Locate the cell with the specified text and output its [X, Y] center coordinate. 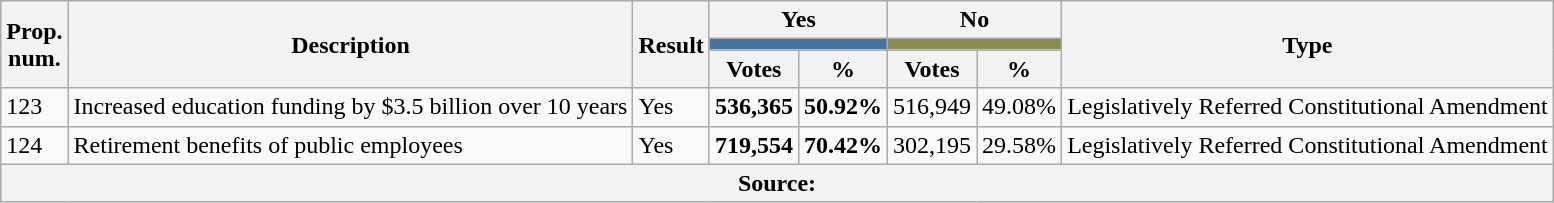
49.08% [1020, 107]
719,554 [754, 145]
No [974, 20]
Retirement benefits of public employees [350, 145]
Prop.num. [34, 44]
536,365 [754, 107]
29.58% [1020, 145]
Type [1308, 44]
Result [671, 44]
123 [34, 107]
50.92% [842, 107]
Increased education funding by $3.5 billion over 10 years [350, 107]
124 [34, 145]
Description [350, 44]
302,195 [932, 145]
Source: [777, 183]
516,949 [932, 107]
70.42% [842, 145]
